Output the (X, Y) coordinate of the center of the cell containing the given text.  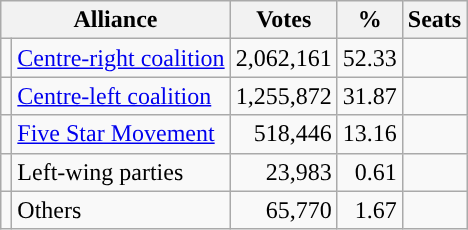
23,983 (284, 172)
Centre-right coalition (121, 58)
Five Star Movement (121, 134)
13.16 (370, 134)
65,770 (284, 210)
% (370, 20)
Others (121, 210)
Votes (284, 20)
0.61 (370, 172)
Seats (434, 20)
518,446 (284, 134)
31.87 (370, 96)
52.33 (370, 58)
Centre-left coalition (121, 96)
2,062,161 (284, 58)
Left-wing parties (121, 172)
1.67 (370, 210)
1,255,872 (284, 96)
Alliance (116, 20)
